Detect which cell encompasses the target text, then output its (x, y) center coordinate. 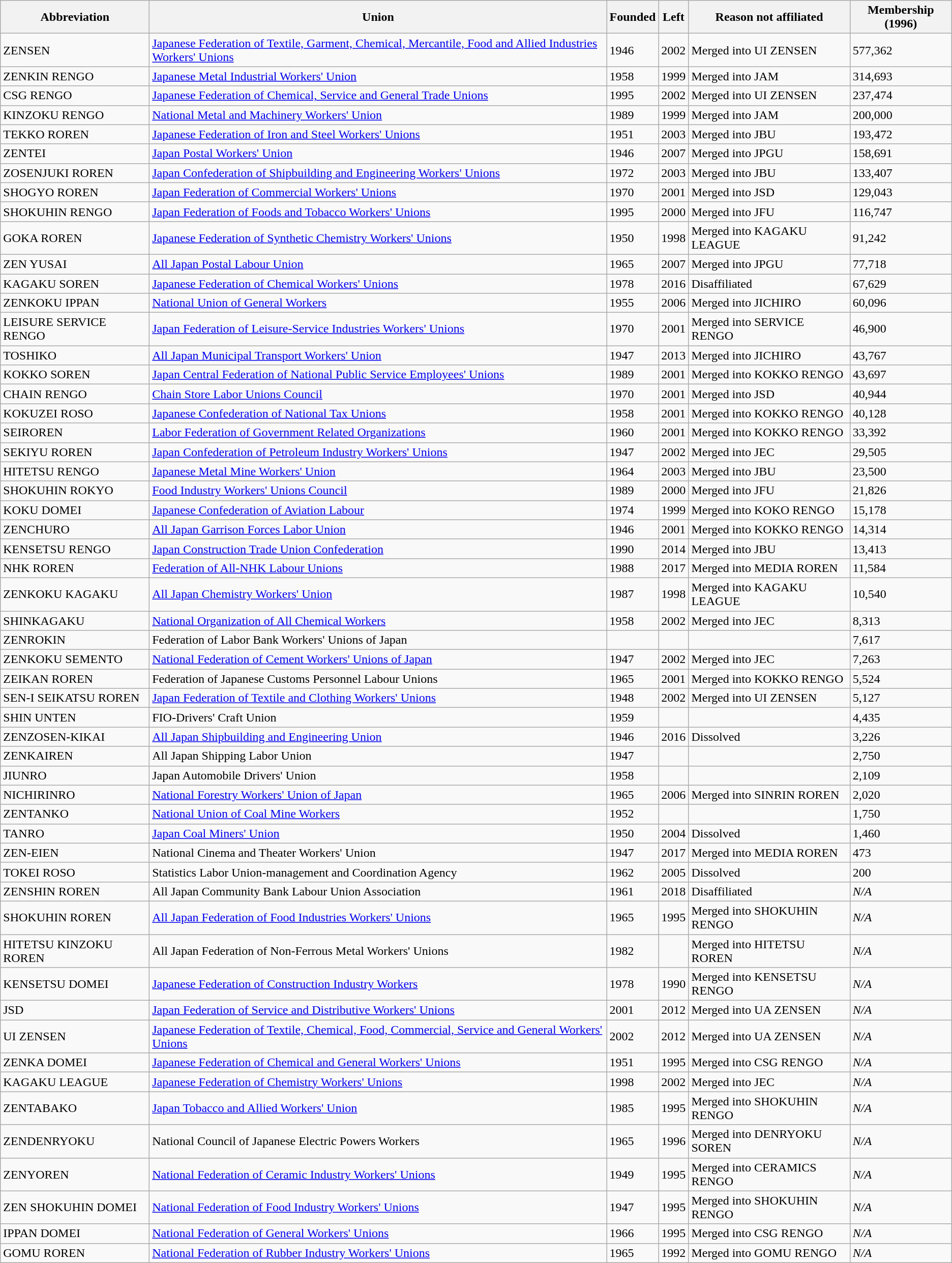
KAGAKU LEAGUE (75, 1082)
GOMU ROREN (75, 1253)
UI ZENSEN (75, 1036)
237,474 (901, 96)
All Japan Shipping Labor Union (378, 756)
1996 (673, 1141)
KOKKO SOREN (75, 375)
1952 (633, 814)
4,435 (901, 717)
Food Industry Workers' Unions Council (378, 491)
Japanese Federation of Textile, Garment, Chemical, Mercantile, Food and Allied Industries Workers' Unions (378, 50)
2004 (673, 833)
National Federation of Ceramic Industry Workers' Unions (378, 1175)
Federation of Labor Bank Workers' Unions of Japan (378, 640)
NHK ROREN (75, 568)
Union (378, 17)
Merged into KENSETSU RENGO (769, 984)
Japanese Federation of Chemical, Service and General Trade Unions (378, 96)
ZENROKIN (75, 640)
TEKKO ROREN (75, 134)
1982 (633, 951)
ZOSENJUKI ROREN (75, 173)
10,540 (901, 594)
Merged into HITETSU ROREN (769, 951)
ZENKAIREN (75, 756)
13,413 (901, 549)
All Japan Municipal Transport Workers' Union (378, 355)
40,128 (901, 413)
Japanese Federation of Synthetic Chemistry Workers' Unions (378, 238)
FIO-Drivers' Craft Union (378, 717)
National Union of Coal Mine Workers (378, 814)
15,178 (901, 510)
ZENKOKU IPPAN (75, 303)
Japan Coal Miners' Union (378, 833)
SEKIYU ROREN (75, 452)
116,747 (901, 212)
ZENYOREN (75, 1175)
46,900 (901, 329)
Japanese Federation of Iron and Steel Workers' Unions (378, 134)
33,392 (901, 433)
11,584 (901, 568)
ZENCHURO (75, 529)
5,127 (901, 698)
200,000 (901, 115)
KENSETSU DOMEI (75, 984)
1964 (633, 471)
Membership (1996) (901, 17)
Founded (633, 17)
ZENSHIN ROREN (75, 891)
HITETSU RENGO (75, 471)
KINZOKU RENGO (75, 115)
158,691 (901, 154)
ZENTANKO (75, 814)
91,242 (901, 238)
Abbreviation (75, 17)
ZENTEI (75, 154)
43,697 (901, 375)
SEIROREN (75, 433)
Japanese Confederation of Aviation Labour (378, 510)
National Federation of Food Industry Workers' Unions (378, 1207)
43,767 (901, 355)
Japan Postal Workers' Union (378, 154)
2013 (673, 355)
Japan Federation of Foods and Tobacco Workers' Unions (378, 212)
Japanese Confederation of National Tax Unions (378, 413)
SHOKUHIN RENGO (75, 212)
Japanese Federation of Construction Industry Workers (378, 984)
LEISURE SERVICE RENGO (75, 329)
Japan Federation of Service and Distributive Workers' Unions (378, 1010)
1988 (633, 568)
ZENKIN RENGO (75, 76)
1985 (633, 1108)
314,693 (901, 76)
Japan Central Federation of National Public Service Employees' Unions (378, 375)
TOKEI ROSO (75, 872)
Federation of All-NHK Labour Unions (378, 568)
JSD (75, 1010)
1,750 (901, 814)
Japan Federation of Leisure-Service Industries Workers' Unions (378, 329)
Reason not affiliated (769, 17)
1948 (633, 698)
2,020 (901, 795)
2014 (673, 549)
1992 (673, 1253)
CHAIN RENGO (75, 394)
All Japan Community Bank Labour Union Association (378, 891)
SHOKUHIN ROKYO (75, 491)
Federation of Japanese Customs Personnel Labour Unions (378, 679)
2,109 (901, 775)
Japan Federation of Textile and Clothing Workers' Unions (378, 698)
Merged into CERAMICS RENGO (769, 1175)
All Japan Garrison Forces Labor Union (378, 529)
473 (901, 853)
National Organization of All Chemical Workers (378, 621)
Japan Confederation of Petroleum Industry Workers' Unions (378, 452)
40,944 (901, 394)
National Forestry Workers' Union of Japan (378, 795)
1959 (633, 717)
21,826 (901, 491)
29,505 (901, 452)
Japan Automobile Drivers' Union (378, 775)
1949 (633, 1175)
National Federation of Cement Workers' Unions of Japan (378, 659)
National Federation of General Workers' Unions (378, 1234)
KOKUZEI ROSO (75, 413)
Merged into KOKO RENGO (769, 510)
HITETSU KINZOKU ROREN (75, 951)
GOKA ROREN (75, 238)
Japan Construction Trade Union Confederation (378, 549)
All Japan Postal Labour Union (378, 264)
Japan Tobacco and Allied Workers' Union (378, 1108)
KAGAKU SOREN (75, 283)
SHIN UNTEN (75, 717)
77,718 (901, 264)
8,313 (901, 621)
ZENSEN (75, 50)
Japanese Federation of Chemical and General Workers' Unions (378, 1063)
Japan Federation of Commercial Workers' Unions (378, 192)
129,043 (901, 192)
1972 (633, 173)
Merged into GOMU RENGO (769, 1253)
14,314 (901, 529)
ZENKA DOMEI (75, 1063)
Japanese Metal Mine Workers' Union (378, 471)
SHINKAGAKU (75, 621)
1961 (633, 891)
Japanese Metal Industrial Workers' Union (378, 76)
1987 (633, 594)
National Cinema and Theater Workers' Union (378, 853)
Japanese Federation of Textile, Chemical, Food, Commercial, Service and General Workers' Unions (378, 1036)
ZENKOKU KAGAKU (75, 594)
ZEN SHOKUHIN DOMEI (75, 1207)
67,629 (901, 283)
1,460 (901, 833)
Japanese Federation of Chemistry Workers' Unions (378, 1082)
193,472 (901, 134)
KOKU DOMEI (75, 510)
5,524 (901, 679)
Merged into DENRYOKU SOREN (769, 1141)
TOSHIKO (75, 355)
All Japan Federation of Food Industries Workers' Unions (378, 917)
National Federation of Rubber Industry Workers' Unions (378, 1253)
1974 (633, 510)
1962 (633, 872)
133,407 (901, 173)
577,362 (901, 50)
1955 (633, 303)
CSG RENGO (75, 96)
All Japan Chemistry Workers' Union (378, 594)
2,750 (901, 756)
TANRO (75, 833)
3,226 (901, 737)
SHOKUHIN ROREN (75, 917)
IPPAN DOMEI (75, 1234)
ZENZOSEN-KIKAI (75, 737)
Japanese Federation of Chemical Workers' Unions (378, 283)
Merged into SINRIN ROREN (769, 795)
ZEN-EIEN (75, 853)
ZEN YUSAI (75, 264)
23,500 (901, 471)
1960 (633, 433)
200 (901, 872)
National Union of General Workers (378, 303)
SHOGYO ROREN (75, 192)
KENSETSU RENGO (75, 549)
Labor Federation of Government Related Organizations (378, 433)
All Japan Shipbuilding and Engineering Union (378, 737)
Left (673, 17)
Japan Confederation of Shipbuilding and Engineering Workers' Unions (378, 173)
National Council of Japanese Electric Powers Workers (378, 1141)
7,263 (901, 659)
1966 (633, 1234)
ZEIKAN ROREN (75, 679)
National Metal and Machinery Workers' Union (378, 115)
Chain Store Labor Unions Council (378, 394)
2018 (673, 891)
Merged into SERVICE RENGO (769, 329)
SEN-I SEIKATSU ROREN (75, 698)
ZENKOKU SEMENTO (75, 659)
Statistics Labor Union-management and Coordination Agency (378, 872)
All Japan Federation of Non-Ferrous Metal Workers' Unions (378, 951)
ZENDENRYOKU (75, 1141)
ZENTABAKO (75, 1108)
60,096 (901, 303)
NICHIRINRO (75, 795)
JIUNRO (75, 775)
7,617 (901, 640)
2005 (673, 872)
